Scan for the cell matching the given text and deliver its [X, Y] coordinate at center. 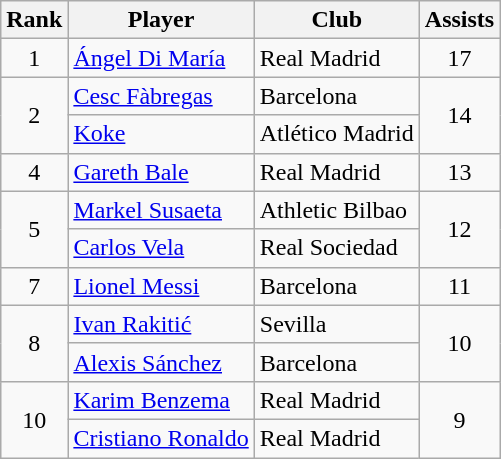
Atlético Madrid [336, 134]
9 [459, 419]
Ángel Di María [161, 58]
Sevilla [336, 324]
Ivan Rakitić [161, 324]
Rank [34, 20]
Cristiano Ronaldo [161, 438]
13 [459, 172]
7 [34, 286]
17 [459, 58]
Assists [459, 20]
14 [459, 115]
Alexis Sánchez [161, 362]
4 [34, 172]
Real Sociedad [336, 248]
1 [34, 58]
5 [34, 229]
Player [161, 20]
11 [459, 286]
Club [336, 20]
Carlos Vela [161, 248]
Markel Susaeta [161, 210]
12 [459, 229]
Koke [161, 134]
Cesc Fàbregas [161, 96]
Athletic Bilbao [336, 210]
Lionel Messi [161, 286]
2 [34, 115]
Karim Benzema [161, 400]
Gareth Bale [161, 172]
8 [34, 343]
